Pinpoint the cell where the given text exists, returning its (X, Y) midpoint coordinate. 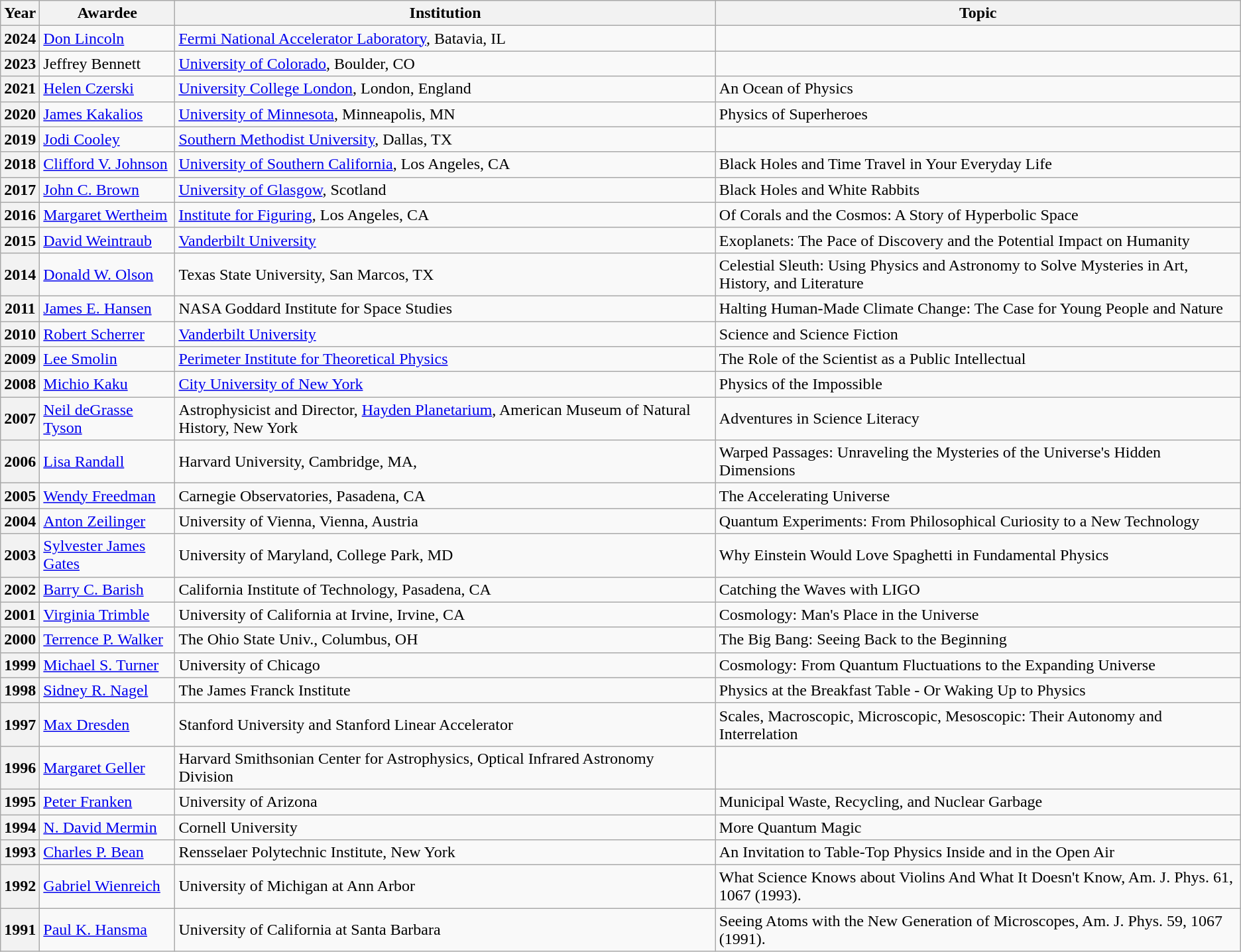
Quantum Experiments: From Philosophical Curiosity to a New Technology (978, 521)
1997 (20, 724)
2008 (20, 385)
Black Holes and White Rabbits (978, 190)
1993 (20, 853)
2019 (20, 139)
2001 (20, 615)
Lisa Randall (107, 461)
Carnegie Observatories, Pasadena, CA (445, 496)
Sidney R. Nagel (107, 690)
University of Maryland, College Park, MD (445, 556)
Barry C. Barish (107, 589)
An Invitation to Table-Top Physics Inside and in the Open Air (978, 853)
Physics at the Breakfast Table - Or Waking Up to Physics (978, 690)
Robert Scherrer (107, 333)
Margaret Wertheim (107, 215)
2006 (20, 461)
Warped Passages: Unraveling the Mysteries of the Universe's Hidden Dimensions (978, 461)
Sylvester James Gates (107, 556)
Seeing Atoms with the New Generation of Microscopes, Am. J. Phys. 59, 1067 (1991). (978, 929)
1995 (20, 802)
2023 (20, 64)
1999 (20, 665)
Year (20, 13)
Helen Czerski (107, 89)
University of Chicago (445, 665)
More Quantum Magic (978, 827)
James Kakalios (107, 114)
Of Corals and the Cosmos: A Story of Hyperbolic Space (978, 215)
Celestial Sleuth: Using Physics and Astronomy to Solve Mysteries in Art, History, and Literature (978, 274)
Virginia Trimble (107, 615)
Harvard Smithsonian Center for Astrophysics, Optical Infrared Astronomy Division (445, 768)
2005 (20, 496)
2010 (20, 333)
Fermi National Accelerator Laboratory, Batavia, IL (445, 38)
University of Southern California, Los Angeles, CA (445, 164)
Perimeter Institute for Theoretical Physics (445, 359)
2014 (20, 274)
University of Vienna, Vienna, Austria (445, 521)
Cosmology: From Quantum Fluctuations to the Expanding Universe (978, 665)
The Ohio State Univ., Columbus, OH (445, 640)
Max Dresden (107, 724)
Michael S. Turner (107, 665)
University of California at Santa Barbara (445, 929)
Don Lincoln (107, 38)
Physics of the Impossible (978, 385)
Anton Zeilinger (107, 521)
James E. Hansen (107, 308)
2018 (20, 164)
Municipal Waste, Recycling, and Nuclear Garbage (978, 802)
2009 (20, 359)
Jodi Cooley (107, 139)
Institute for Figuring, Los Angeles, CA (445, 215)
N. David Mermin (107, 827)
Michio Kaku (107, 385)
Why Einstein Would Love Spaghetti in Fundamental Physics (978, 556)
2015 (20, 240)
Rensselaer Polytechnic Institute, New York (445, 853)
NASA Goddard Institute for Space Studies (445, 308)
2017 (20, 190)
2003 (20, 556)
Lee Smolin (107, 359)
An Ocean of Physics (978, 89)
Paul K. Hansma (107, 929)
University of Arizona (445, 802)
1991 (20, 929)
Cosmology: Man's Place in the Universe (978, 615)
Exoplanets: The Pace of Discovery and the Potential Impact on Humanity (978, 240)
University of Glasgow, Scotland (445, 190)
Black Holes and Time Travel in Your Everyday Life (978, 164)
1992 (20, 887)
2016 (20, 215)
2020 (20, 114)
Donald W. Olson (107, 274)
California Institute of Technology, Pasadena, CA (445, 589)
City University of New York (445, 385)
Neil deGrasse Tyson (107, 419)
University of Minnesota, Minneapolis, MN (445, 114)
Awardee (107, 13)
University of California at Irvine, Irvine, CA (445, 615)
Wendy Freedman (107, 496)
Scales, Macroscopic, Microscopic, Mesoscopic: Their Autonomy and Interrelation (978, 724)
Cornell University (445, 827)
2000 (20, 640)
The James Franck Institute (445, 690)
University College London, London, England (445, 89)
Halting Human-Made Climate Change: The Case for Young People and Nature (978, 308)
The Big Bang: Seeing Back to the Beginning (978, 640)
2021 (20, 89)
Jeffrey Bennett (107, 64)
Science and Science Fiction (978, 333)
Peter Franken (107, 802)
2004 (20, 521)
Southern Methodist University, Dallas, TX (445, 139)
Harvard University, Cambridge, MA, (445, 461)
Catching the Waves with LIGO (978, 589)
Terrence P. Walker (107, 640)
Gabriel Wienreich (107, 887)
1996 (20, 768)
The Role of the Scientist as a Public Intellectual (978, 359)
John C. Brown (107, 190)
Astrophysicist and Director, Hayden Planetarium, American Museum of Natural History, New York (445, 419)
2011 (20, 308)
David Weintraub (107, 240)
What Science Knows about Violins And What It Doesn't Know, Am. J. Phys. 61, 1067 (1993). (978, 887)
1994 (20, 827)
University of Michigan at Ann Arbor (445, 887)
2007 (20, 419)
Margaret Geller (107, 768)
Charles P. Bean (107, 853)
Stanford University and Stanford Linear Accelerator (445, 724)
Topic (978, 13)
Clifford V. Johnson (107, 164)
Adventures in Science Literacy (978, 419)
Institution (445, 13)
Texas State University, San Marcos, TX (445, 274)
2024 (20, 38)
The Accelerating Universe (978, 496)
2002 (20, 589)
1998 (20, 690)
University of Colorado, Boulder, CO (445, 64)
Physics of Superheroes (978, 114)
